Capture the cell that displays the provided text and extract its (x, y) central coordinate. 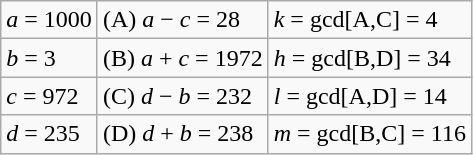
(B) a + c = 1972 (182, 58)
c = 972 (50, 96)
m = gcd[B,C] = 116 (370, 134)
l = gcd[A,D] = 14 (370, 96)
a = 1000 (50, 20)
d = 235 (50, 134)
k = gcd[A,C] = 4 (370, 20)
(D) d + b = 238 (182, 134)
(C) d − b = 232 (182, 96)
(A) a − c = 28 (182, 20)
b = 3 (50, 58)
h = gcd[B,D] = 34 (370, 58)
